Search for the cell housing the specified text and yield its (X, Y) center coordinate. 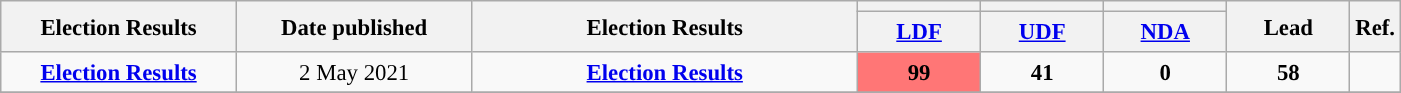
2 May 2021 (354, 72)
0 (1166, 72)
58 (1288, 72)
Ref. (1375, 26)
Lead (1288, 26)
NDA (1166, 32)
Date published (354, 26)
UDF (1042, 32)
LDF (920, 32)
41 (1042, 72)
99 (920, 72)
